Detect which cell encompasses the target text, then output its (x, y) center coordinate. 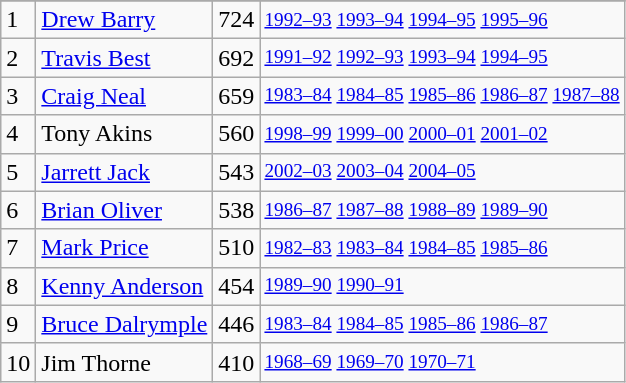
1998–99 1999–00 2000–01 2001–02 (442, 134)
Jarrett Jack (124, 172)
Brian Oliver (124, 210)
1982–83 1983–84 1984–85 1985–86 (442, 248)
Jim Thorne (124, 362)
4 (18, 134)
6 (18, 210)
2002–03 2003–04 2004–05 (442, 172)
Drew Barry (124, 20)
7 (18, 248)
1983–84 1984–85 1985–86 1986–87 1987–88 (442, 96)
1992–93 1993–94 1994–95 1995–96 (442, 20)
538 (236, 210)
454 (236, 286)
692 (236, 58)
446 (236, 324)
2 (18, 58)
Kenny Anderson (124, 286)
1968–69 1969–70 1970–71 (442, 362)
543 (236, 172)
Craig Neal (124, 96)
1989–90 1990–91 (442, 286)
Bruce Dalrymple (124, 324)
Tony Akins (124, 134)
724 (236, 20)
1991–92 1992–93 1993–94 1994–95 (442, 58)
5 (18, 172)
560 (236, 134)
10 (18, 362)
Mark Price (124, 248)
9 (18, 324)
659 (236, 96)
510 (236, 248)
410 (236, 362)
1 (18, 20)
1986–87 1987–88 1988–89 1989–90 (442, 210)
1983–84 1984–85 1985–86 1986–87 (442, 324)
3 (18, 96)
8 (18, 286)
Travis Best (124, 58)
